Detect which cell encompasses the target text, then output its [X, Y] center coordinate. 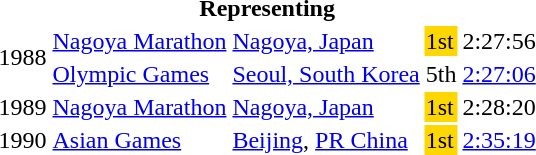
Beijing, PR China [326, 140]
Seoul, South Korea [326, 74]
Olympic Games [140, 74]
Asian Games [140, 140]
5th [441, 74]
